Return [x, y] of the center of cell containing provided text 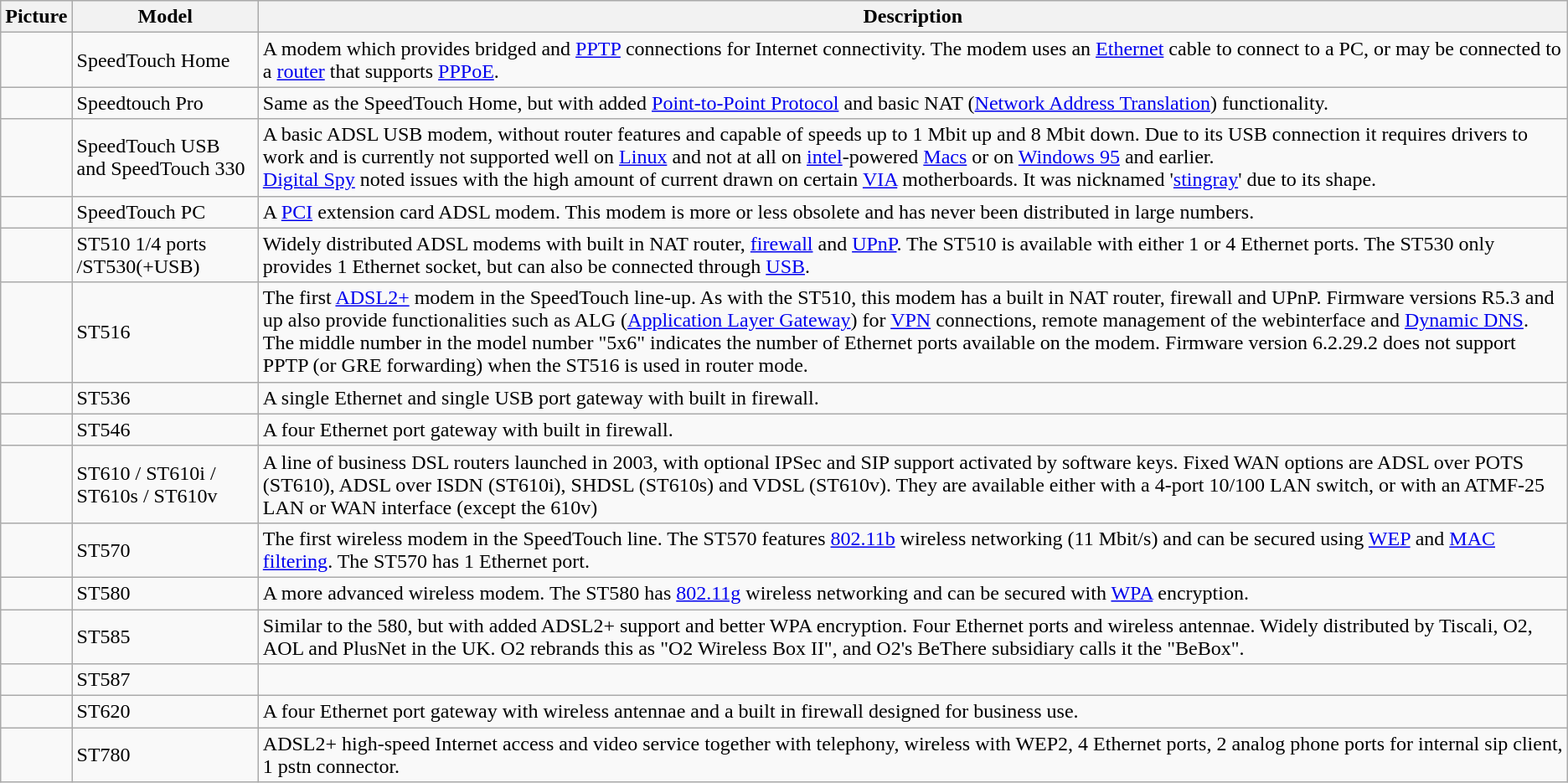
Picture [37, 17]
Description [913, 17]
Speedtouch Pro [165, 103]
ST510 1/4 ports /ST530(+USB) [165, 255]
ST780 [165, 755]
ST580 [165, 593]
A four Ethernet port gateway with wireless antennae and a built in firewall designed for business use. [913, 712]
A more advanced wireless modem. The ST580 has 802.11g wireless networking and can be secured with WPA encryption. [913, 593]
ST620 [165, 712]
ST585 [165, 636]
SpeedTouch Home [165, 60]
A four Ethernet port gateway with built in firewall. [913, 430]
A PCI extension card ADSL modem. This modem is more or less obsolete and has never been distributed in large numbers. [913, 212]
ST546 [165, 430]
Same as the SpeedTouch Home, but with added Point-to-Point Protocol and basic NAT (Network Address Translation) functionality. [913, 103]
A single Ethernet and single USB port gateway with built in firewall. [913, 398]
ST570 [165, 549]
ST516 [165, 332]
ST536 [165, 398]
Model [165, 17]
SpeedTouch PC [165, 212]
ST587 [165, 680]
SpeedTouch USB and SpeedTouch 330 [165, 157]
ST610 / ST610i / ST610s / ST610v [165, 484]
